Return the [X, Y] coordinate for the center point of the cell that contains the specified text.  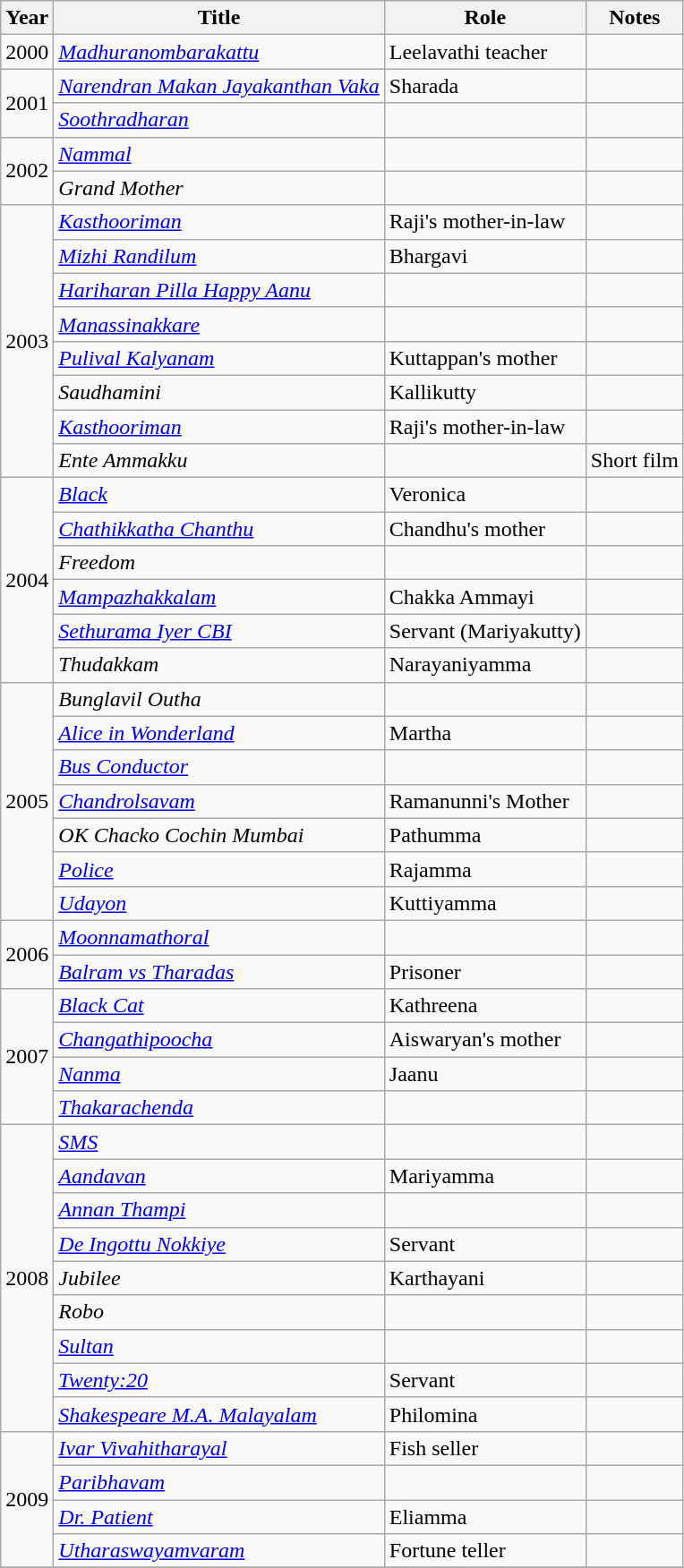
Sharada [485, 86]
Aiswaryan's mother [485, 1040]
Freedom [218, 563]
Sethurama Iyer CBI [218, 631]
Utharaswayamvaram [218, 1551]
Balram vs Tharadas [218, 971]
Sultan [218, 1346]
Mizhi Randilum [218, 256]
2004 [27, 580]
Title [218, 18]
Robo [218, 1312]
Black [218, 495]
Saudhamini [218, 392]
Notes [634, 18]
Kathreena [485, 1006]
Thudakkam [218, 665]
2001 [27, 103]
Bhargavi [485, 256]
Dr. Patient [218, 1517]
Nanma [218, 1074]
2006 [27, 954]
Narendran Makan Jayakanthan Vaka [218, 86]
Nammal [218, 154]
Servant (Mariyakutty) [485, 631]
Ente Ammakku [218, 461]
2007 [27, 1057]
2009 [27, 1499]
Martha [485, 733]
Short film [634, 461]
Chakka Ammayi [485, 597]
Changathipoocha [218, 1040]
Mariyamma [485, 1176]
Shakespeare M.A. Malayalam [218, 1414]
Hariharan Pilla Happy Aanu [218, 290]
De Ingottu Nokkiye [218, 1244]
Udayon [218, 903]
Kallikutty [485, 392]
Jubilee [218, 1278]
Fish seller [485, 1448]
Bus Conductor [218, 767]
Aandavan [218, 1176]
Black Cat [218, 1006]
2000 [27, 52]
Year [27, 18]
Bunglavil Outha [218, 699]
Moonnamathoral [218, 937]
Pathumma [485, 835]
Jaanu [485, 1074]
Rajamma [485, 869]
Philomina [485, 1414]
Police [218, 869]
2002 [27, 171]
2003 [27, 341]
Veronica [485, 495]
Grand Mother [218, 188]
Soothradharan [218, 120]
Fortune teller [485, 1551]
Ramanunni's Mother [485, 801]
Prisoner [485, 971]
Narayaniyamma [485, 665]
Twenty:20 [218, 1380]
Annan Thampi [218, 1210]
Chathikkatha Chanthu [218, 529]
Eliamma [485, 1517]
Pulival Kalyanam [218, 358]
Madhuranombarakattu [218, 52]
Role [485, 18]
Leelavathi teacher [485, 52]
OK Chacko Cochin Mumbai [218, 835]
Mampazhakkalam [218, 597]
Karthayani [485, 1278]
SMS [218, 1142]
Chandrolsavam [218, 801]
2005 [27, 801]
Ivar Vivahitharayal [218, 1448]
Chandhu's mother [485, 529]
Manassinakkare [218, 324]
Alice in Wonderland [218, 733]
Kuttiyamma [485, 903]
Thakarachenda [218, 1108]
2008 [27, 1278]
Paribhavam [218, 1482]
Kuttappan's mother [485, 358]
